Capture the cell that displays the provided text and extract its [X, Y] central coordinate. 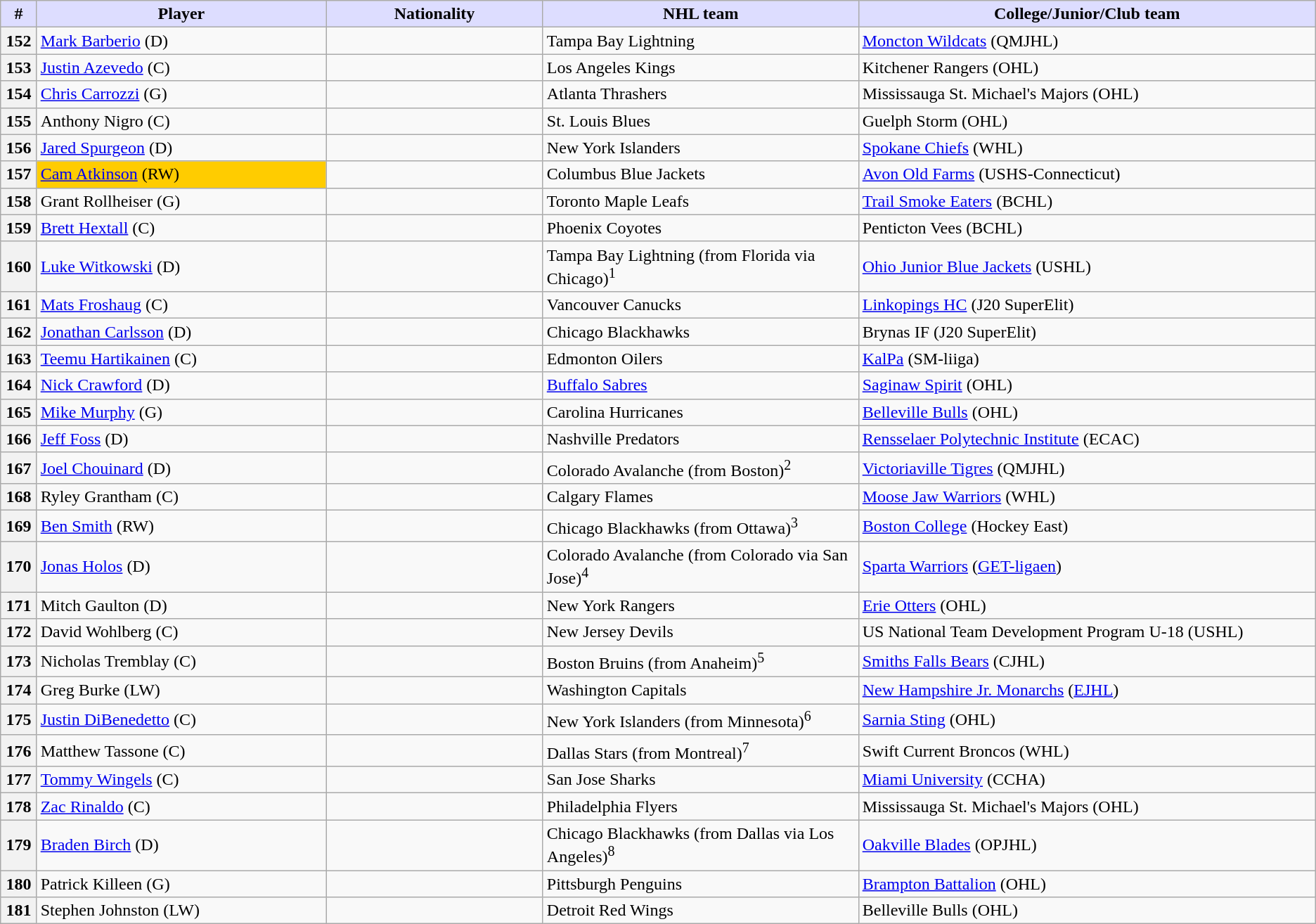
Atlanta Thrashers [700, 94]
Vancouver Canucks [700, 305]
# [18, 14]
Saginaw Spirit (OHL) [1087, 385]
Los Angeles Kings [700, 68]
161 [18, 305]
Braden Birch (D) [181, 845]
Justin Azevedo (C) [181, 68]
Boston College (Hockey East) [1087, 526]
College/Junior/Club team [1087, 14]
KalPa (SM-liiga) [1087, 359]
166 [18, 439]
Mats Froshaug (C) [181, 305]
179 [18, 845]
Miami University (CCHA) [1087, 780]
New York Rangers [700, 605]
Teemu Hartikainen (C) [181, 359]
Linkopings HC (J20 SuperElit) [1087, 305]
175 [18, 720]
164 [18, 385]
Greg Burke (LW) [181, 691]
181 [18, 911]
Player [181, 14]
172 [18, 632]
Nicholas Tremblay (C) [181, 661]
Jonas Holos (D) [181, 567]
New Hampshire Jr. Monarchs (EJHL) [1087, 691]
Pittsburgh Penguins [700, 884]
157 [18, 174]
Erie Otters (OHL) [1087, 605]
Brynas IF (J20 SuperElit) [1087, 332]
Moncton Wildcats (QMJHL) [1087, 41]
New York Islanders (from Minnesota)6 [700, 720]
163 [18, 359]
Brett Hextall (C) [181, 228]
Tampa Bay Lightning [700, 41]
David Wohlberg (C) [181, 632]
Chicago Blackhawks (from Ottawa)3 [700, 526]
Nick Crawford (D) [181, 385]
Swift Current Broncos (WHL) [1087, 751]
St. Louis Blues [700, 121]
171 [18, 605]
Matthew Tassone (C) [181, 751]
Philadelphia Flyers [700, 807]
Trail Smoke Eaters (BCHL) [1087, 201]
Carolina Hurricanes [700, 412]
Joel Chouinard (D) [181, 468]
Mike Murphy (G) [181, 412]
176 [18, 751]
162 [18, 332]
Zac Rinaldo (C) [181, 807]
Nashville Predators [700, 439]
167 [18, 468]
Chris Carrozzi (G) [181, 94]
Chicago Blackhawks (from Dallas via Los Angeles)8 [700, 845]
Sarnia Sting (OHL) [1087, 720]
Patrick Killeen (G) [181, 884]
Jeff Foss (D) [181, 439]
Tommy Wingels (C) [181, 780]
Nationality [434, 14]
178 [18, 807]
Columbus Blue Jackets [700, 174]
Stephen Johnston (LW) [181, 911]
Colorado Avalanche (from Boston)2 [700, 468]
Spokane Chiefs (WHL) [1087, 148]
Avon Old Farms (USHS-Connecticut) [1087, 174]
Buffalo Sabres [700, 385]
Colorado Avalanche (from Colorado via San Jose)4 [700, 567]
Mitch Gaulton (D) [181, 605]
Rensselaer Polytechnic Institute (ECAC) [1087, 439]
Penticton Vees (BCHL) [1087, 228]
NHL team [700, 14]
Ohio Junior Blue Jackets (USHL) [1087, 267]
158 [18, 201]
Victoriaville Tigres (QMJHL) [1087, 468]
San Jose Sharks [700, 780]
Kitchener Rangers (OHL) [1087, 68]
Sparta Warriors (GET-ligaen) [1087, 567]
US National Team Development Program U-18 (USHL) [1087, 632]
Dallas Stars (from Montreal)7 [700, 751]
Chicago Blackhawks [700, 332]
Detroit Red Wings [700, 911]
174 [18, 691]
170 [18, 567]
Cam Atkinson (RW) [181, 174]
Mark Barberio (D) [181, 41]
160 [18, 267]
Moose Jaw Warriors (WHL) [1087, 497]
Boston Bruins (from Anaheim)5 [700, 661]
Brampton Battalion (OHL) [1087, 884]
Ben Smith (RW) [181, 526]
Tampa Bay Lightning (from Florida via Chicago)1 [700, 267]
154 [18, 94]
Grant Rollheiser (G) [181, 201]
153 [18, 68]
177 [18, 780]
165 [18, 412]
156 [18, 148]
159 [18, 228]
Guelph Storm (OHL) [1087, 121]
Ryley Grantham (C) [181, 497]
Washington Capitals [700, 691]
Toronto Maple Leafs [700, 201]
Jonathan Carlsson (D) [181, 332]
New Jersey Devils [700, 632]
Luke Witkowski (D) [181, 267]
Justin DiBenedetto (C) [181, 720]
Calgary Flames [700, 497]
169 [18, 526]
Edmonton Oilers [700, 359]
168 [18, 497]
180 [18, 884]
Smiths Falls Bears (CJHL) [1087, 661]
Jared Spurgeon (D) [181, 148]
155 [18, 121]
Anthony Nigro (C) [181, 121]
Phoenix Coyotes [700, 228]
Oakville Blades (OPJHL) [1087, 845]
New York Islanders [700, 148]
152 [18, 41]
173 [18, 661]
